For the text-containing cell, return its midpoint in (x, y) coordinate format. 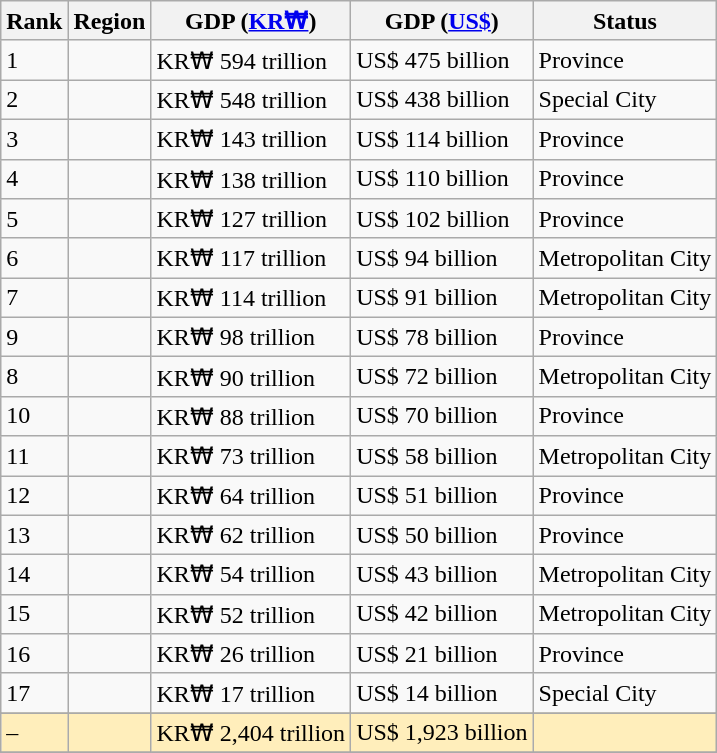
13 (34, 535)
KR₩ 73 trillion (251, 456)
Rank (34, 21)
KR₩ 138 trillion (251, 179)
KR₩ 54 trillion (251, 575)
KR₩ 90 trillion (251, 377)
US$ 91 billion (442, 298)
8 (34, 377)
US$ 14 billion (442, 693)
US$ 72 billion (442, 377)
US$ 102 billion (442, 219)
17 (34, 693)
US$ 475 billion (442, 60)
KR₩ 62 trillion (251, 535)
US$ 438 billion (442, 100)
KR₩ 127 trillion (251, 219)
KR₩ 26 trillion (251, 654)
US$ 43 billion (442, 575)
US$ 42 billion (442, 614)
US$ 78 billion (442, 337)
GDP (US$) (442, 21)
KR₩ 2,404 trillion (251, 733)
16 (34, 654)
– (34, 733)
KR₩ 98 trillion (251, 337)
US$ 21 billion (442, 654)
7 (34, 298)
KR₩ 88 trillion (251, 416)
US$ 94 billion (442, 258)
1 (34, 60)
KR₩ 17 trillion (251, 693)
KR₩ 117 trillion (251, 258)
KR₩ 594 trillion (251, 60)
5 (34, 219)
14 (34, 575)
KR₩ 548 trillion (251, 100)
GDP (KR₩) (251, 21)
9 (34, 337)
US$ 51 billion (442, 496)
US$ 1,923 billion (442, 733)
2 (34, 100)
US$ 70 billion (442, 416)
4 (34, 179)
12 (34, 496)
US$ 58 billion (442, 456)
KR₩ 52 trillion (251, 614)
10 (34, 416)
US$ 110 billion (442, 179)
Region (110, 21)
11 (34, 456)
6 (34, 258)
3 (34, 139)
KR₩ 114 trillion (251, 298)
US$ 50 billion (442, 535)
KR₩ 64 trillion (251, 496)
US$ 114 billion (442, 139)
15 (34, 614)
Status (625, 21)
KR₩ 143 trillion (251, 139)
